Capture the cell that displays the provided text and extract its [X, Y] central coordinate. 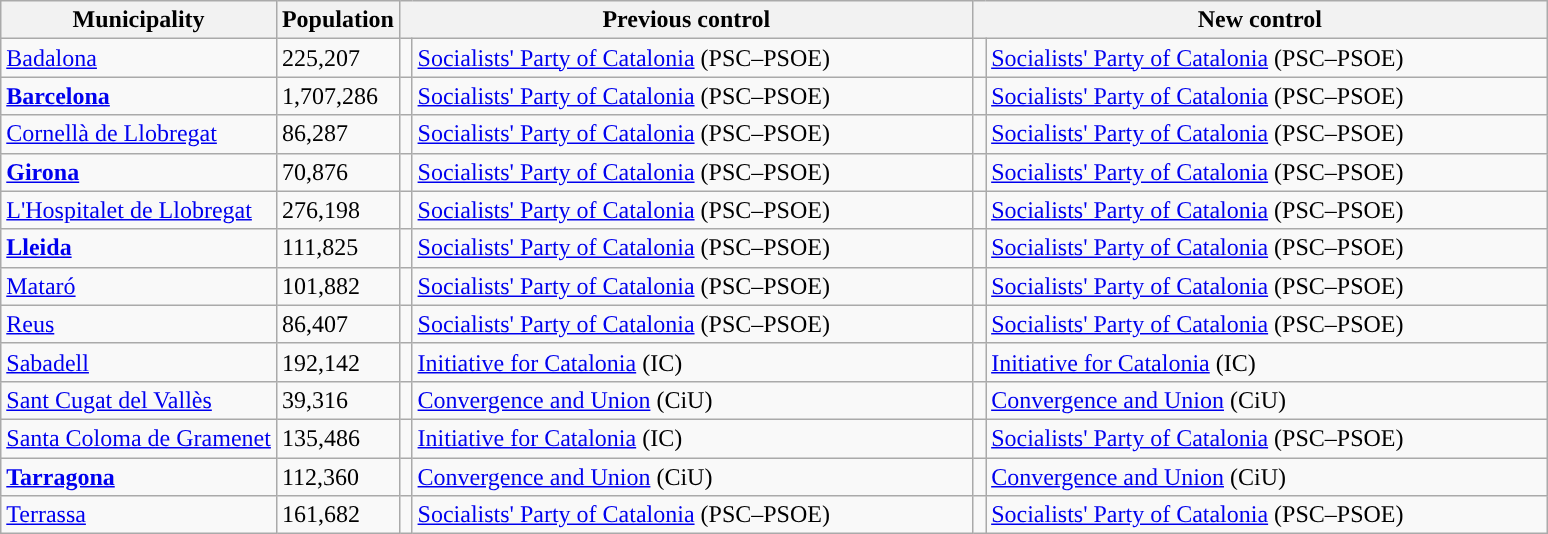
Girona [139, 172]
192,142 [338, 362]
Lleida [139, 248]
39,316 [338, 400]
101,882 [338, 286]
New control [1260, 20]
Mataró [139, 286]
161,682 [338, 515]
Sabadell [139, 362]
112,360 [338, 477]
70,876 [338, 172]
Badalona [139, 58]
Population [338, 20]
1,707,286 [338, 96]
86,407 [338, 324]
Santa Coloma de Gramenet [139, 438]
Municipality [139, 20]
Previous control [686, 20]
Terrassa [139, 515]
276,198 [338, 210]
Cornellà de Llobregat [139, 134]
225,207 [338, 58]
135,486 [338, 438]
111,825 [338, 248]
Reus [139, 324]
L'Hospitalet de Llobregat [139, 210]
Tarragona [139, 477]
Sant Cugat del Vallès [139, 400]
Barcelona [139, 96]
86,287 [338, 134]
